Identify which cell holds the provided text, then report its (x, y) central coordinate. 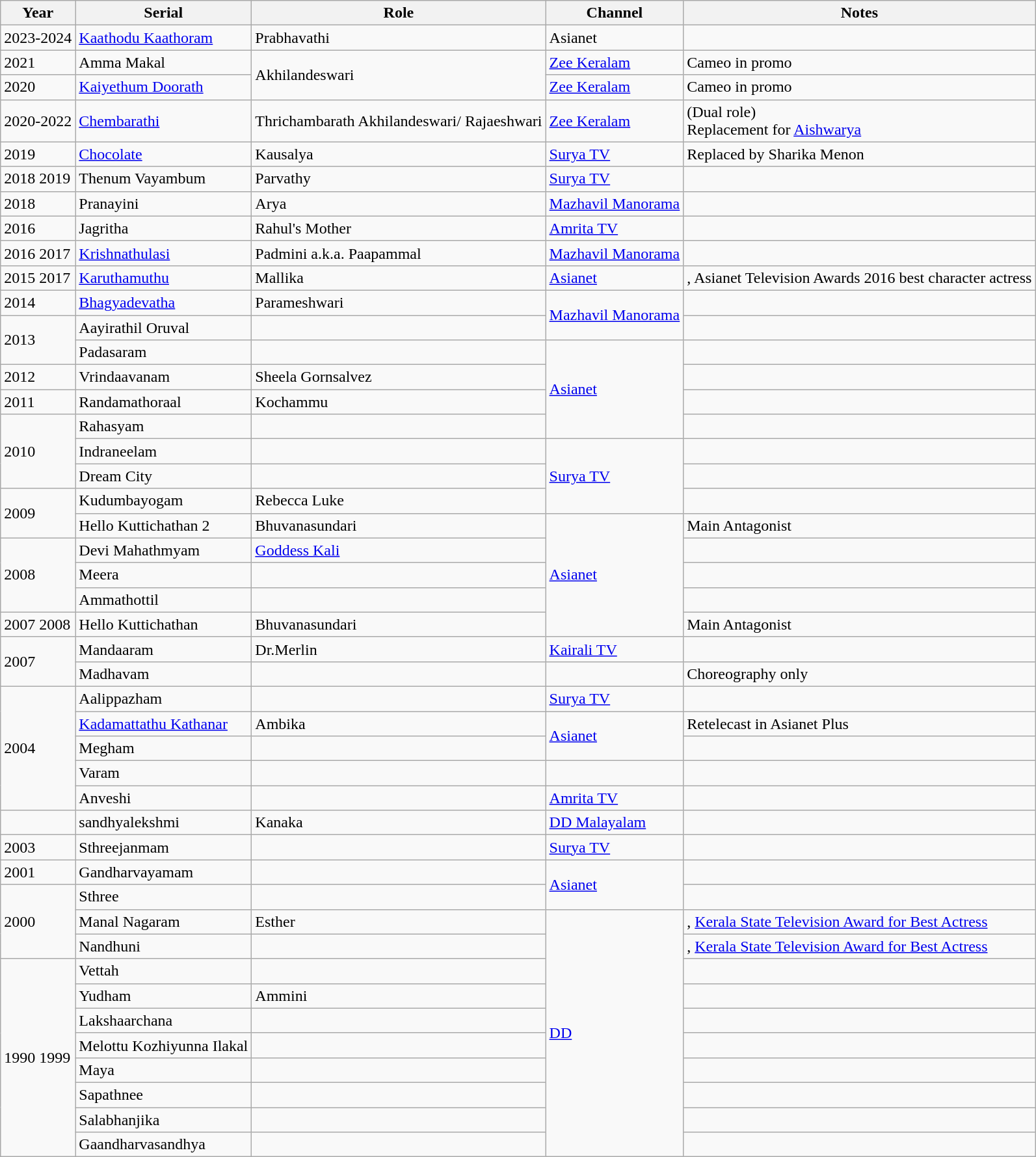
Role (399, 13)
Arya (399, 204)
Kaiyethum Doorath (164, 87)
Padmini a.k.a. Paapammal (399, 253)
2014 (38, 302)
2023-2024 (38, 38)
Kaathodu Kaathoram (164, 38)
2009 (38, 513)
2001 (38, 872)
Choreography only (860, 674)
Ammathottil (164, 600)
Serial (164, 13)
Yudham (164, 996)
Hello Kuttichathan 2 (164, 525)
Sapathnee (164, 1095)
Madhavam (164, 674)
Devi Mahathmyam (164, 550)
2008 (38, 575)
Ammini (399, 996)
2020-2022 (38, 121)
2016 2017 (38, 253)
Kochammu (399, 402)
Sthreejanmam (164, 847)
Gaandharvasandhya (164, 1145)
DD Malayalam (615, 823)
Rahasyam (164, 427)
Ambika (399, 724)
2018 (38, 204)
Hello Kuttichathan (164, 624)
Randamathoraal (164, 402)
Channel (615, 13)
Replaced by Sharika Menon (860, 154)
Esther (399, 922)
Prabhavathi (399, 38)
Kausalya (399, 154)
Akhilandeswari (399, 75)
2019 (38, 154)
, Asianet Television Awards 2016 best character actress (860, 278)
Dr.Merlin (399, 649)
Goddess Kali (399, 550)
Varam (164, 773)
Gandharvayamam (164, 872)
Meera (164, 575)
Indraneelam (164, 451)
Manal Nagaram (164, 922)
Notes (860, 13)
Nandhuni (164, 946)
Maya (164, 1070)
2021 (38, 62)
2015 2017 (38, 278)
1990 1999 (38, 1057)
DD (615, 1033)
Chembarathi (164, 121)
2007 2008 (38, 624)
2011 (38, 402)
Vettah (164, 971)
Thrichambarath Akhilandeswari/ Rajaeshwari (399, 121)
sandhyalekshmi (164, 823)
Kadamattathu Kathanar (164, 724)
Retelecast in Asianet Plus (860, 724)
Mallika (399, 278)
Krishnathulasi (164, 253)
Karuthamuthu (164, 278)
Padasaram (164, 352)
2004 (38, 748)
Parameshwari (399, 302)
(Dual role) Replacement for Aishwarya (860, 121)
Rebecca Luke (399, 501)
Parvathy (399, 179)
Kanaka (399, 823)
2000 (38, 922)
2016 (38, 228)
Kudumbayogam (164, 501)
2013 (38, 339)
Sthree (164, 897)
Chocolate (164, 154)
Aayirathil Oruval (164, 327)
Bhagyadevatha (164, 302)
Mandaaram (164, 649)
Salabhanjika (164, 1119)
Jagritha (164, 228)
Pranayini (164, 204)
2012 (38, 377)
Lakshaarchana (164, 1020)
Year (38, 13)
Rahul's Mother (399, 228)
2010 (38, 451)
2018 2019 (38, 179)
Melottu Kozhiyunna Ilakal (164, 1045)
Vrindaavanam (164, 377)
2020 (38, 87)
2003 (38, 847)
Anveshi (164, 798)
Megham (164, 749)
Thenum Vayambum (164, 179)
Dream City (164, 476)
Amma Makal (164, 62)
Sheela Gornsalvez (399, 377)
Kairali TV (615, 649)
2007 (38, 661)
Aalippazham (164, 698)
